Find where the given text appears and provide that cell's center as [x, y] coordinate. 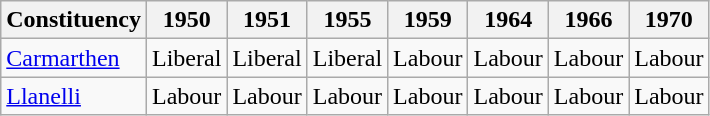
Constituency [74, 20]
1950 [186, 20]
1951 [267, 20]
1970 [669, 20]
1966 [588, 20]
Carmarthen [74, 58]
1964 [508, 20]
Llanelli [74, 96]
1955 [347, 20]
1959 [428, 20]
